Detect which cell encompasses the target text, then output its [X, Y] center coordinate. 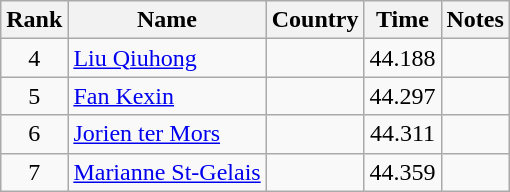
44.188 [402, 58]
Time [402, 20]
Liu Qiuhong [167, 58]
Name [167, 20]
44.311 [402, 134]
Marianne St-Gelais [167, 172]
Country [315, 20]
Notes [475, 20]
Jorien ter Mors [167, 134]
6 [34, 134]
Rank [34, 20]
7 [34, 172]
Fan Kexin [167, 96]
4 [34, 58]
44.297 [402, 96]
44.359 [402, 172]
5 [34, 96]
